Provide the [X, Y] coordinate of the cell's center where the given text is located.  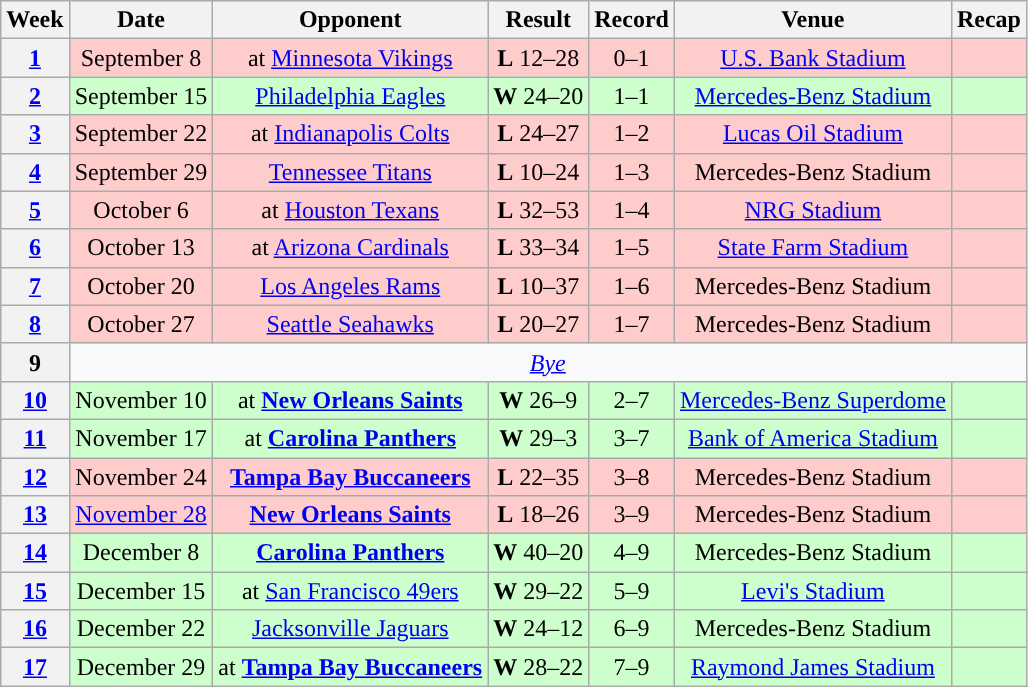
W 29–22 [538, 591]
W 24–20 [538, 96]
1–7 [632, 324]
7 [35, 286]
at Houston Texans [350, 210]
September 8 [141, 58]
1–6 [632, 286]
6 [35, 248]
at Indianapolis Colts [350, 134]
at Arizona Cardinals [350, 248]
L 32–53 [538, 210]
Tennessee Titans [350, 172]
Jacksonville Jaguars [350, 629]
at Carolina Panthers [350, 438]
November 24 [141, 477]
Lucas Oil Stadium [812, 134]
November 17 [141, 438]
Levi's Stadium [812, 591]
W 26–9 [538, 400]
W 29–3 [538, 438]
W 24–12 [538, 629]
14 [35, 553]
W 28–22 [538, 667]
Mercedes-Benz Superdome [812, 400]
November 10 [141, 400]
NRG Stadium [812, 210]
2 [35, 96]
Raymond James Stadium [812, 667]
1–4 [632, 210]
State Farm Stadium [812, 248]
at Tampa Bay Buccaneers [350, 667]
at Minnesota Vikings [350, 58]
L 24–27 [538, 134]
1–5 [632, 248]
6–9 [632, 629]
October 13 [141, 248]
L 33–34 [538, 248]
3–8 [632, 477]
October 6 [141, 210]
September 22 [141, 134]
November 28 [141, 515]
16 [35, 629]
2–7 [632, 400]
8 [35, 324]
L 18–26 [538, 515]
17 [35, 667]
U.S. Bank Stadium [812, 58]
Philadelphia Eagles [350, 96]
4–9 [632, 553]
Record [632, 20]
12 [35, 477]
10 [35, 400]
New Orleans Saints [350, 515]
at New Orleans Saints [350, 400]
1 [35, 58]
1–1 [632, 96]
1–3 [632, 172]
December 8 [141, 553]
Opponent [350, 20]
5–9 [632, 591]
Week [35, 20]
0–1 [632, 58]
Date [141, 20]
September 15 [141, 96]
4 [35, 172]
L 20–27 [538, 324]
W 40–20 [538, 553]
Recap [988, 20]
at San Francisco 49ers [350, 591]
December 29 [141, 667]
11 [35, 438]
L 10–37 [538, 286]
Bank of America Stadium [812, 438]
3–7 [632, 438]
L 10–24 [538, 172]
9 [35, 362]
L 22–35 [538, 477]
Tampa Bay Buccaneers [350, 477]
Carolina Panthers [350, 553]
Bye [548, 362]
13 [35, 515]
Los Angeles Rams [350, 286]
December 22 [141, 629]
L 12–28 [538, 58]
3 [35, 134]
Seattle Seahawks [350, 324]
Result [538, 20]
7–9 [632, 667]
5 [35, 210]
October 20 [141, 286]
October 27 [141, 324]
Venue [812, 20]
September 29 [141, 172]
3–9 [632, 515]
15 [35, 591]
December 15 [141, 591]
1–2 [632, 134]
